Locate the cell with the specified text and output its (x, y) center coordinate. 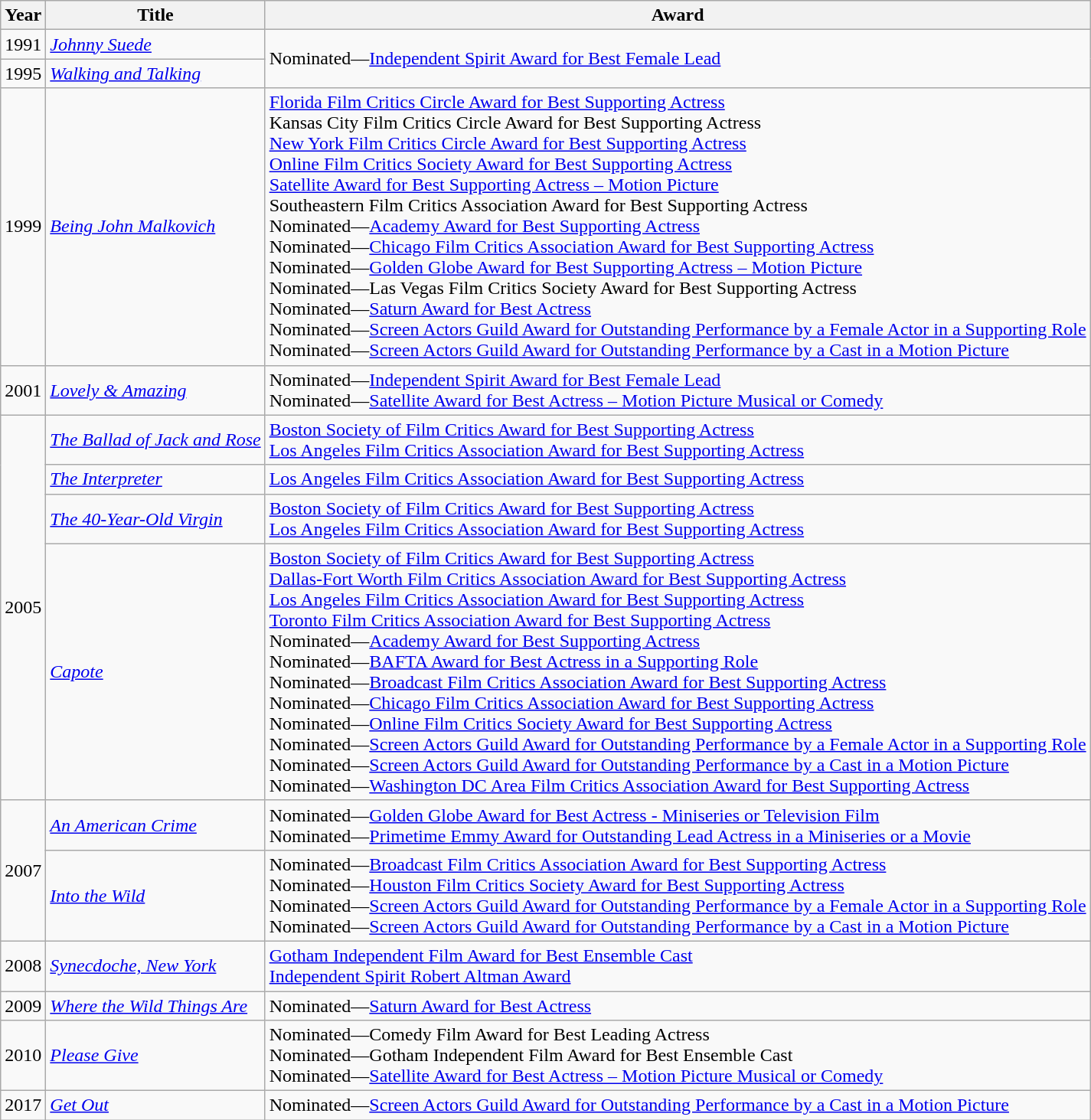
Into the Wild (155, 896)
2007 (23, 870)
1991 (23, 44)
2017 (23, 1105)
Where the Wild Things Are (155, 1005)
2010 (23, 1056)
Nominated—Screen Actors Guild Award for Outstanding Performance by a Cast in a Motion Picture (678, 1105)
2009 (23, 1005)
Lovely & Amazing (155, 390)
Year (23, 15)
The 40-Year-Old Virgin (155, 519)
Capote (155, 672)
Being John Malkovich (155, 227)
The Interpreter (155, 479)
Los Angeles Film Critics Association Award for Best Supporting Actress (678, 479)
Walking and Talking (155, 73)
Synecdoche, New York (155, 966)
2008 (23, 966)
1995 (23, 73)
1999 (23, 227)
An American Crime (155, 825)
The Ballad of Jack and Rose (155, 439)
Gotham Independent Film Award for Best Ensemble CastIndependent Spirit Robert Altman Award (678, 966)
Award (678, 15)
Title (155, 15)
Johnny Suede (155, 44)
Nominated—Independent Spirit Award for Best Female Lead (678, 59)
2001 (23, 390)
Get Out (155, 1105)
Nominated—Saturn Award for Best Actress (678, 1005)
Please Give (155, 1056)
Nominated—Independent Spirit Award for Best Female LeadNominated—Satellite Award for Best Actress – Motion Picture Musical or Comedy (678, 390)
2005 (23, 608)
